Provide the (X, Y) coordinate of the cell's center where the given text is located.  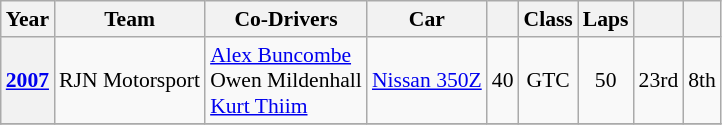
23rd (659, 80)
8th (702, 80)
Car (427, 19)
40 (503, 80)
GTC (548, 80)
2007 (28, 80)
Laps (606, 19)
Year (28, 19)
Nissan 350Z (427, 80)
RJN Motorsport (130, 80)
Co-Drivers (286, 19)
Team (130, 19)
Alex Buncombe Owen Mildenhall Kurt Thiim (286, 80)
Class (548, 19)
50 (606, 80)
